Return [X, Y] of the center of cell containing provided text 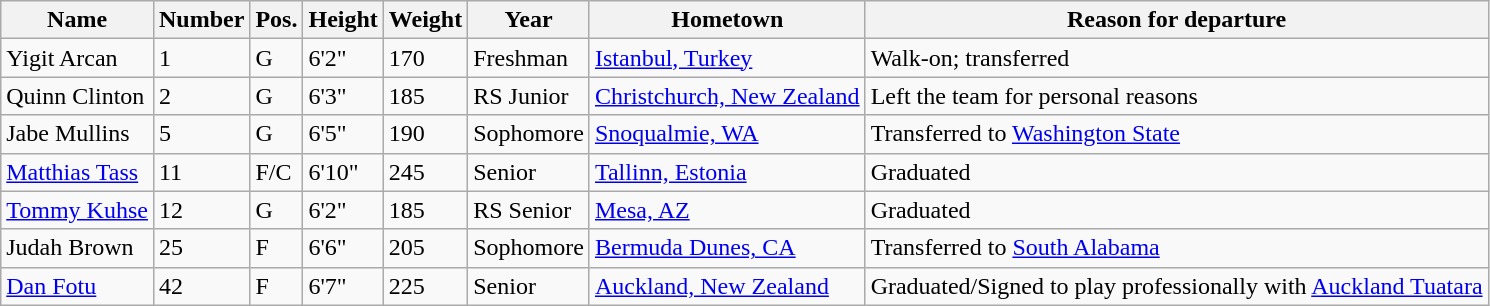
1 [201, 58]
11 [201, 172]
Transferred to South Alabama [1176, 248]
Hometown [727, 20]
Tallinn, Estonia [727, 172]
Judah Brown [78, 248]
Name [78, 20]
Height [343, 20]
Number [201, 20]
2 [201, 96]
Walk-on; transferred [1176, 58]
Istanbul, Turkey [727, 58]
Weight [425, 20]
Jabe Mullins [78, 134]
245 [425, 172]
Left the team for personal reasons [1176, 96]
190 [425, 134]
Christchurch, New Zealand [727, 96]
Snoqualmie, WA [727, 134]
5 [201, 134]
Pos. [276, 20]
205 [425, 248]
25 [201, 248]
Bermuda Dunes, CA [727, 248]
6'5" [343, 134]
6'10" [343, 172]
Freshman [529, 58]
Graduated/Signed to play professionally with Auckland Tuatara [1176, 286]
6'7" [343, 286]
Dan Fotu [78, 286]
F/C [276, 172]
6'6" [343, 248]
Tommy Kuhse [78, 210]
170 [425, 58]
12 [201, 210]
Reason for departure [1176, 20]
6'3" [343, 96]
RS Senior [529, 210]
Year [529, 20]
Yigit Arcan [78, 58]
RS Junior [529, 96]
Mesa, AZ [727, 210]
Matthias Tass [78, 172]
Transferred to Washington State [1176, 134]
Quinn Clinton [78, 96]
Auckland, New Zealand [727, 286]
42 [201, 286]
225 [425, 286]
